Extract the [x, y] coordinate from the center of the cell holding the provided text.  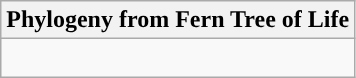
Phylogeny from Fern Tree of Life [178, 20]
